Search for the cell housing the specified text and yield its (X, Y) center coordinate. 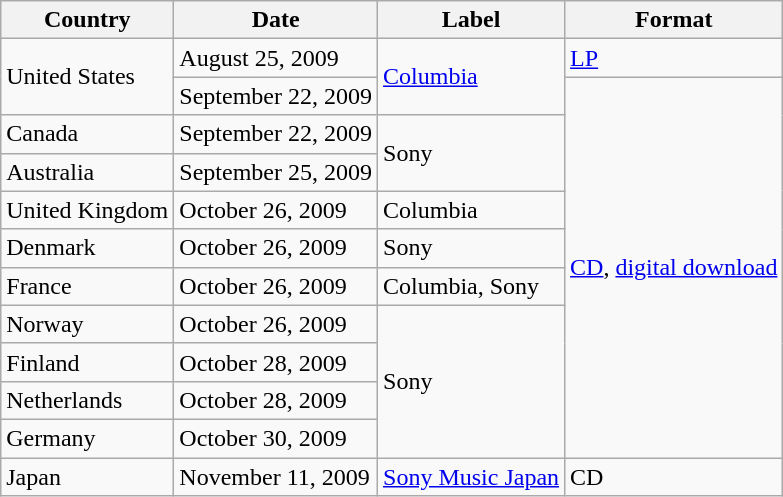
Germany (88, 438)
CD, digital download (674, 268)
Columbia, Sony (472, 286)
United Kingdom (88, 210)
November 11, 2009 (276, 477)
LP (674, 58)
France (88, 286)
Country (88, 20)
Australia (88, 172)
Date (276, 20)
United States (88, 77)
Norway (88, 324)
Label (472, 20)
Finland (88, 362)
August 25, 2009 (276, 58)
CD (674, 477)
Format (674, 20)
Denmark (88, 248)
Netherlands (88, 400)
Sony Music Japan (472, 477)
September 25, 2009 (276, 172)
Canada (88, 134)
Japan (88, 477)
October 30, 2009 (276, 438)
